Pinpoint the cell where the given text exists, returning its [X, Y] midpoint coordinate. 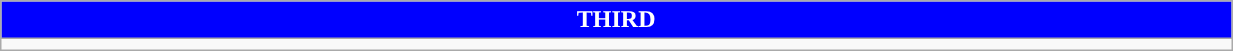
THIRD [616, 20]
